Find where the given text appears and provide that cell's center as [X, Y] coordinate. 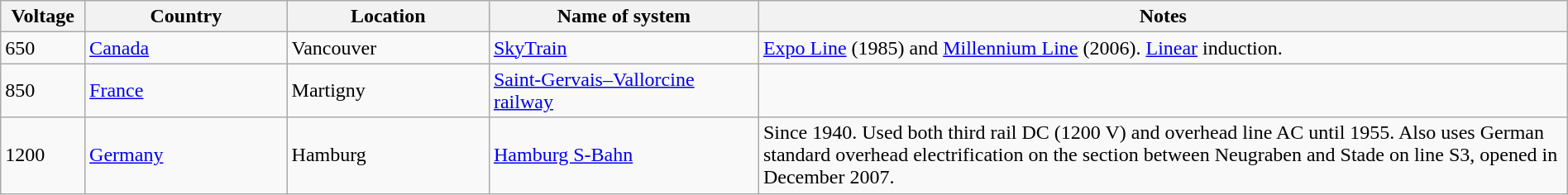
Name of system [624, 17]
Notes [1163, 17]
Vancouver [388, 48]
France [186, 91]
SkyTrain [624, 48]
Hamburg [388, 155]
Germany [186, 155]
850 [43, 91]
Expo Line (1985) and Millennium Line (2006). Linear induction. [1163, 48]
Location [388, 17]
650 [43, 48]
Canada [186, 48]
Martigny [388, 91]
1200 [43, 155]
Hamburg S-Bahn [624, 155]
Country [186, 17]
Voltage [43, 17]
Saint-Gervais–Vallorcine railway [624, 91]
